Output the [X, Y] coordinate of the center of the cell containing the given text.  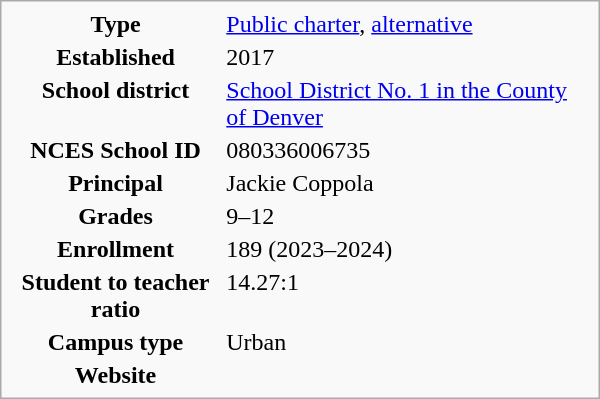
Established [116, 57]
2017 [408, 57]
Urban [408, 342]
080336006735 [408, 150]
14.27:1 [408, 296]
Grades [116, 216]
School district [116, 104]
Public charter, alternative [408, 24]
Campus type [116, 342]
9–12 [408, 216]
School District No. 1 in the County of Denver [408, 104]
Student to teacher ratio [116, 296]
189 (2023–2024) [408, 249]
NCES School ID [116, 150]
Principal [116, 183]
Jackie Coppola [408, 183]
Enrollment [116, 249]
Website [116, 375]
Type [116, 24]
